Scan for the cell matching the given text and deliver its (x, y) coordinate at center. 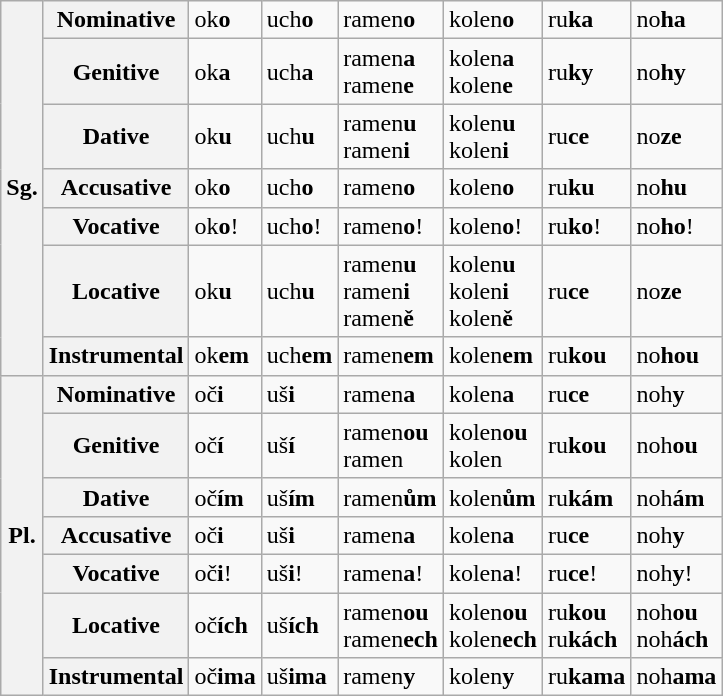
nohy! (676, 573)
rameny (391, 677)
ruku (586, 188)
rameno! (391, 226)
ruko! (586, 226)
ruka (586, 20)
ramena! (391, 573)
ramenurameni (391, 136)
ramenuramenirameně (391, 291)
rukama (586, 677)
kolenům (492, 497)
oči! (225, 573)
kolenukolenikoleně (492, 291)
ramenům (391, 497)
rukourukách (586, 624)
ramenouramenech (391, 624)
oka (225, 72)
ramenem (391, 356)
noho! (676, 226)
noha (676, 20)
kolenoukolen (492, 446)
kolenakolene (492, 72)
očima (225, 677)
kolenukoleni (492, 136)
oko! (225, 226)
koleny (492, 677)
nohu (676, 188)
kolenem (492, 356)
Pl. (22, 535)
uši! (299, 573)
ruce! (586, 573)
nohama (676, 677)
kolenoukolenech (492, 624)
rukám (586, 497)
očím (225, 497)
uší (299, 446)
ruky (586, 72)
ucha (299, 72)
uších (299, 624)
ušima (299, 677)
očí (225, 446)
nohám (676, 497)
ramenouramen (391, 446)
uším (299, 497)
uchem (299, 356)
koleno! (492, 226)
nohounohách (676, 624)
ramenaramene (391, 72)
kolena! (492, 573)
Sg. (22, 188)
očích (225, 624)
ucho! (299, 226)
okem (225, 356)
